Capture the cell that displays the provided text and extract its (x, y) central coordinate. 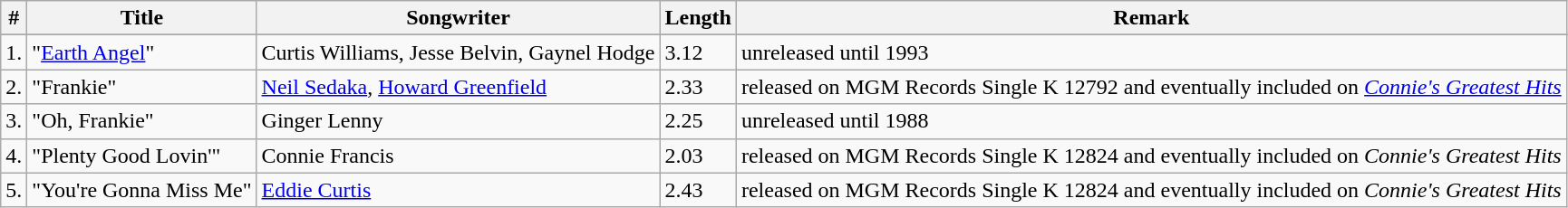
released on MGM Records Single K 12792 and eventually included on Connie's Greatest Hits (1151, 87)
"Plenty Good Lovin'" (141, 156)
Songwriter (459, 18)
1. (15, 52)
Connie Francis (459, 156)
"Oh, Frankie" (141, 121)
3.12 (698, 52)
2. (15, 87)
Remark (1151, 18)
"You're Gonna Miss Me" (141, 190)
"Frankie" (141, 87)
2.33 (698, 87)
Ginger Lenny (459, 121)
"Earth Angel" (141, 52)
2.25 (698, 121)
5. (15, 190)
Curtis Williams, Jesse Belvin, Gaynel Hodge (459, 52)
Title (141, 18)
Length (698, 18)
# (15, 18)
2.43 (698, 190)
2.03 (698, 156)
Eddie Curtis (459, 190)
3. (15, 121)
unreleased until 1988 (1151, 121)
4. (15, 156)
unreleased until 1993 (1151, 52)
Neil Sedaka, Howard Greenfield (459, 87)
